Output the (X, Y) coordinate of the center of the cell containing the given text.  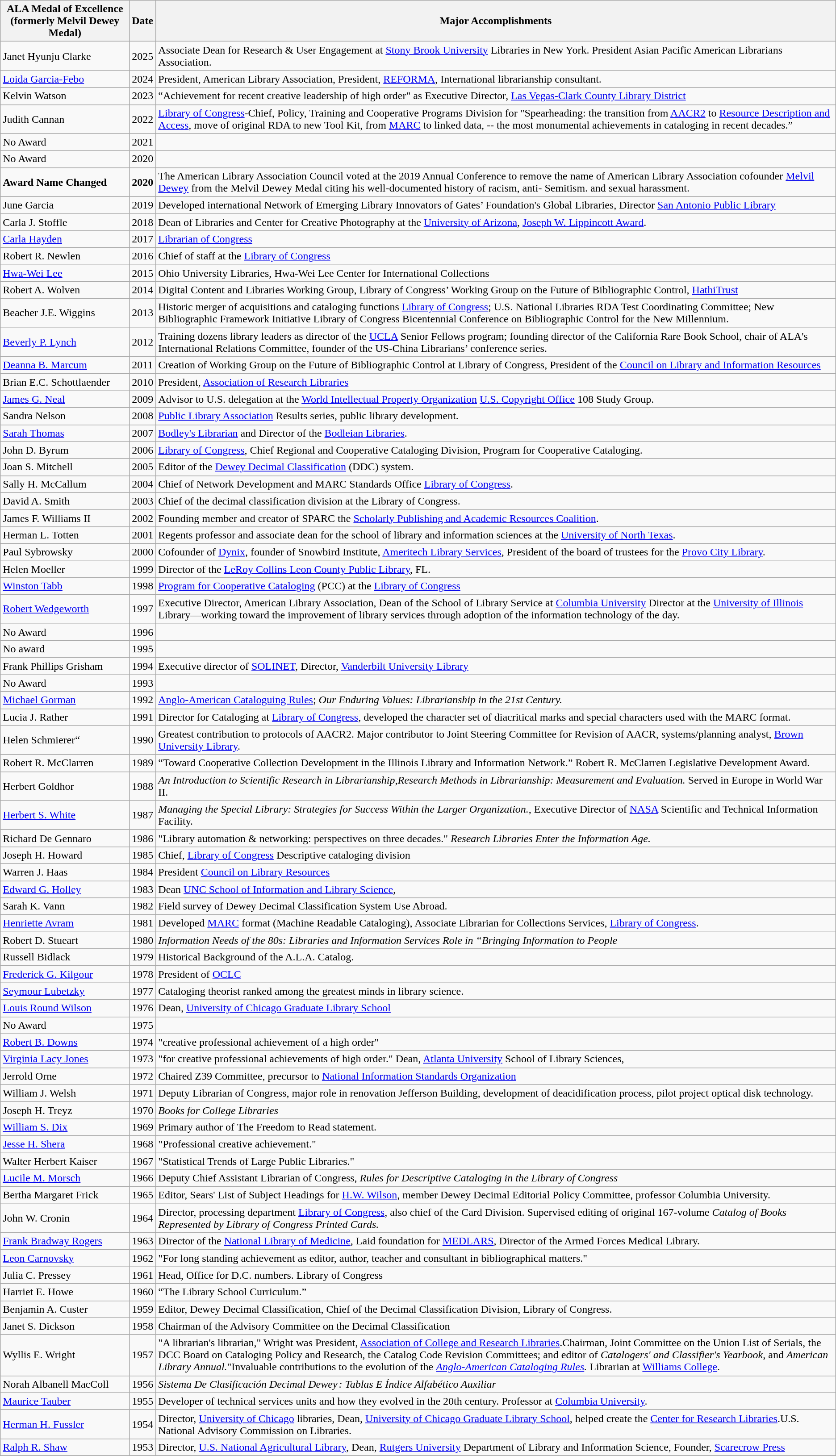
1970 (143, 1110)
Herbert S. White (65, 815)
1968 (143, 1144)
1969 (143, 1127)
"For long standing achievement as editor, author, teacher and consultant in bibliographical matters." (496, 1258)
Maurice Tauber (65, 1401)
Hwa-Wei Lee (65, 273)
1994 (143, 666)
Walter Herbert Kaiser (65, 1161)
Norah Albanell MacColl (65, 1384)
2002 (143, 518)
2001 (143, 535)
Major Accomplishments (496, 21)
Field survey of Dewey Decimal Classification System Use Abroad. (496, 906)
Dean, University of Chicago Graduate Library School (496, 1008)
No award (65, 649)
Sandra Nelson (65, 416)
Developed MARC format (Machine Readable Cataloging), Associate Librarian for Collections Services, Library of Congress. (496, 923)
Sally H. McCallum (65, 484)
Deputy Chief Assistant Librarian of Congress, Rules for Descriptive Cataloging in the Library of Congress (496, 1178)
1956 (143, 1384)
President Council on Library Resources (496, 872)
President, American Library Association, President, REFORMA, International librarianship consultant. (496, 79)
Richard De Gennaro (65, 838)
Cofounder of Dynix, founder of Snowbird Institute, Ameritech Library Services, President of the board of trustees for the Provo City Library. (496, 552)
“Achievement for recent creative leadership of high order" as Executive Director, Las Vegas-Clark County Library District (496, 96)
2010 (143, 382)
1971 (143, 1093)
1996 (143, 632)
Sarah Thomas (65, 433)
2019 (143, 205)
Director for Cataloging at Library of Congress, developed the character set of diacritical marks and special characters used with the MARC format. (496, 717)
Ralph R. Shaw (65, 1447)
1986 (143, 838)
1962 (143, 1258)
2018 (143, 222)
Dean of Libraries and Center for Creative Photography at the University of Arizona, Joseph W. Lippincott Award. (496, 222)
"Library automation & networking: perspectives on three decades." Research Libraries Enter the Information Age. (496, 838)
2003 (143, 501)
ALA Medal of Excellence (formerly Melvil Dewey Medal) (65, 21)
2013 (143, 313)
“Toward Cooperative Collection Development in the Illinois Library and Information Network.” Robert R. McClarren Legislative Development Award. (496, 763)
"creative professional achievement of a high order" (496, 1042)
1984 (143, 872)
Harriet E. Howe (65, 1292)
Herman H. Fussler (65, 1424)
Primary author of The Freedom to Read statement. (496, 1127)
Joan S. Mitchell (65, 467)
Edward G. Holley (65, 889)
1964 (143, 1218)
Robert B. Downs (65, 1042)
Helen Schmierer“ (65, 740)
1980 (143, 940)
Cataloging theorist ranked among the greatest minds in library science. (496, 991)
Sistema De Clasificación Decimal Dewey : Tablas E Índice Alfabético Auxiliar (496, 1384)
Chaired Z39 Committee, precursor to National Information Standards Organization (496, 1076)
Leon Carnovsky (65, 1258)
2000 (143, 552)
Warren J. Haas (65, 872)
"Statistical Trends of Large Public Libraries." (496, 1161)
Library of Congress, Chief Regional and Cooperative Cataloging Division, Program for Cooperative Cataloging. (496, 450)
Deanna B. Marcum (65, 365)
Winston Tabb (65, 586)
Developer of technical services units and how they evolved in the 20th century. Professor at Columbia University. (496, 1401)
Robert Wedgeworth (65, 609)
"Professional creative achievement." (496, 1144)
Wyllis E. Wright (65, 1355)
2015 (143, 273)
Chief of staff at the Library of Congress (496, 256)
Frederick G. Kilgour (65, 974)
Robert A. Wolven (65, 290)
Public Library Association Results series, public library development. (496, 416)
Award Name Changed (65, 182)
Jesse H. Shera (65, 1144)
Loida Garcia-Febo (65, 79)
2016 (143, 256)
Director of the National Library of Medicine, Laid foundation for MEDLARS, Director of the Armed Forces Medical Library. (496, 1241)
Carla Hayden (65, 239)
1961 (143, 1275)
2011 (143, 365)
Robert R. Newlen (65, 256)
1960 (143, 1292)
William J. Welsh (65, 1093)
Advisor to U.S. delegation at the World Intellectual Property Organization U.S. Copyright Office 108 Study Group. (496, 399)
Helen Moeller (65, 569)
Developed international Network of Emerging Library Innovators of Gates’ Foundation's Global Libraries, Director San Antonio Public Library (496, 205)
Lucia J. Rather (65, 717)
2022 (143, 119)
Virginia Lacy Jones (65, 1059)
1993 (143, 683)
Beacher J.E. Wiggins (65, 313)
Robert D. Stueart (65, 940)
Executive director of SOLINET, Director, Vanderbilt University Library (496, 666)
2006 (143, 450)
2005 (143, 467)
Chairman of the Advisory Committee on the Decimal Classification (496, 1326)
1974 (143, 1042)
2025 (143, 56)
Editor, Sears' List of Subject Headings for H.W. Wilson, member Dewey Decimal Editorial Policy Committee, professor Columbia University. (496, 1195)
William S. Dix (65, 1127)
1982 (143, 906)
Regents professor and associate dean for the school of library and information sciences at the University of North Texas. (496, 535)
Director, U.S. National Agricultural Library, Dean, Rutgers University Department of Library and Information Science, Founder, Scarecrow Press (496, 1447)
2017 (143, 239)
Joseph H. Treyz (65, 1110)
“The Library School Curriculum.” (496, 1292)
Paul Sybrowsky (65, 552)
James G. Neal (65, 399)
1967 (143, 1161)
Robert R. McClarren (65, 763)
1965 (143, 1195)
Lucile M. Morsch (65, 1178)
1977 (143, 991)
Digital Content and Libraries Working Group, Library of Congress’ Working Group on the Future of Bibliographic Control, HathiTrust (496, 290)
Program for Cooperative Cataloging (PCC) at the Library of Congress (496, 586)
Herman L. Totten (65, 535)
Editor of the Dewey Decimal Classification (DDC) system. (496, 467)
Frank Phillips Grisham (65, 666)
1955 (143, 1401)
1997 (143, 609)
2021 (143, 142)
Henriette Avram (65, 923)
1992 (143, 700)
2009 (143, 399)
Founding member and creator of SPARC the Scholarly Publishing and Academic Resources Coalition. (496, 518)
1990 (143, 740)
Janet Hyunju Clarke (65, 56)
2007 (143, 433)
2023 (143, 96)
1991 (143, 717)
1978 (143, 974)
Julia C. Pressey (65, 1275)
Michael Gorman (65, 700)
1998 (143, 586)
Chief of Network Development and MARC Standards Office Library of Congress. (496, 484)
1958 (143, 1326)
Bertha Margaret Frick (65, 1195)
President, Association of Research Libraries (496, 382)
Bodley's Librarian and Director of the Bodleian Libraries. (496, 433)
Beverly P. Lynch (65, 342)
1972 (143, 1076)
Anglo-American Cataloguing Rules; Our Enduring Values: Librarianship in the 21st Century. (496, 700)
2014 (143, 290)
1963 (143, 1241)
2004 (143, 484)
Kelvin Watson (65, 96)
Judith Cannan (65, 119)
1987 (143, 815)
2008 (143, 416)
Books for College Libraries (496, 1110)
1959 (143, 1309)
Carla J. Stoffle (65, 222)
1975 (143, 1025)
1988 (143, 786)
2012 (143, 342)
Janet S. Dickson (65, 1326)
Information Needs of the 80s: Libraries and Information Services Role in “Bringing Information to People (496, 940)
"for creative professional achievements of high order." Dean, Atlanta University School of Library Sciences, (496, 1059)
John D. Byrum (65, 450)
1979 (143, 957)
1953 (143, 1447)
James F. Williams II (65, 518)
Date (143, 21)
David A. Smith (65, 501)
Sarah K. Vann (65, 906)
Frank Bradway Rogers (65, 1241)
Editor, Dewey Decimal Classification, Chief of the Decimal Classification Division, Library of Congress. (496, 1309)
2024 (143, 79)
1976 (143, 1008)
Louis Round Wilson (65, 1008)
1989 (143, 763)
Dean UNC School of Information and Library Science, (496, 889)
1999 (143, 569)
Jerrold Orne (65, 1076)
1957 (143, 1355)
1981 (143, 923)
Historical Background of the A.L.A. Catalog. (496, 957)
Librarian of Congress (496, 239)
Chief, Library of Congress Descriptive cataloging division (496, 855)
1985 (143, 855)
1995 (143, 649)
1973 (143, 1059)
Ohio University Libraries, Hwa-Wei Lee Center for International Collections (496, 273)
President of OCLC (496, 974)
Benjamin A. Custer (65, 1309)
1954 (143, 1424)
June Garcia (65, 205)
Joseph H. Howard (65, 855)
Brian E.C. Schottlaender (65, 382)
John W. Cronin (65, 1218)
Chief of the decimal classification division at the Library of Congress. (496, 501)
Director of the LeRoy Collins Leon County Public Library, FL. (496, 569)
Herbert Goldhor (65, 786)
1966 (143, 1178)
Seymour Lubetzky (65, 991)
Russell Bidlack (65, 957)
Head, Office for D.C. numbers. Library of Congress (496, 1275)
1983 (143, 889)
